Scan for the cell matching the given text and deliver its (X, Y) coordinate at center. 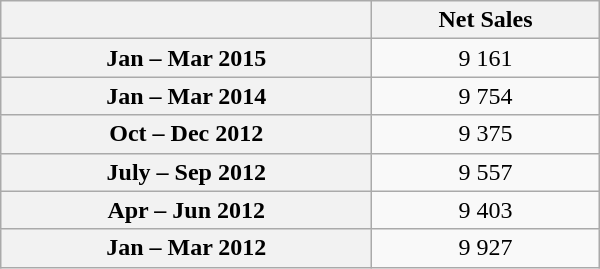
Oct – Dec 2012 (186, 134)
9 403 (486, 210)
9 557 (486, 172)
9 754 (486, 96)
Jan – Mar 2014 (186, 96)
Jan – Mar 2015 (186, 58)
Apr – Jun 2012 (186, 210)
Net Sales (486, 20)
July – Sep 2012 (186, 172)
Jan – Mar 2012 (186, 248)
9 375 (486, 134)
9 927 (486, 248)
9 161 (486, 58)
